Detect which cell encompasses the target text, then output its [x, y] center coordinate. 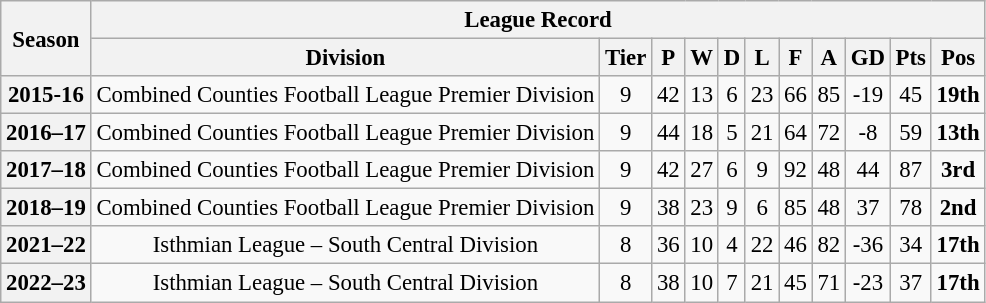
2015-16 [46, 95]
2nd [958, 208]
71 [828, 283]
7 [732, 283]
L [762, 58]
W [702, 58]
D [732, 58]
A [828, 58]
27 [702, 170]
3rd [958, 170]
-36 [868, 245]
72 [828, 133]
87 [910, 170]
78 [910, 208]
2017–18 [46, 170]
-8 [868, 133]
-23 [868, 283]
2022–23 [46, 283]
GD [868, 58]
46 [796, 245]
Division [346, 58]
34 [910, 245]
2018–19 [46, 208]
2021–22 [46, 245]
19th [958, 95]
Pos [958, 58]
22 [762, 245]
P [668, 58]
66 [796, 95]
Season [46, 38]
18 [702, 133]
92 [796, 170]
82 [828, 245]
13 [702, 95]
-19 [868, 95]
League Record [538, 20]
36 [668, 245]
F [796, 58]
Tier [626, 58]
5 [732, 133]
59 [910, 133]
4 [732, 245]
Pts [910, 58]
13th [958, 133]
64 [796, 133]
2016–17 [46, 133]
